Search for the cell housing the specified text and yield its (X, Y) center coordinate. 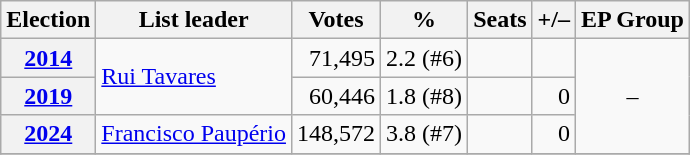
3.8 (#7) (424, 134)
+/– (554, 20)
148,572 (336, 134)
2.2 (#6) (424, 58)
Rui Tavares (194, 77)
Seats (500, 20)
EP Group (632, 20)
Votes (336, 20)
2014 (48, 58)
1.8 (#8) (424, 96)
2024 (48, 134)
% (424, 20)
– (632, 96)
Election (48, 20)
2019 (48, 96)
List leader (194, 20)
71,495 (336, 58)
60,446 (336, 96)
Francisco Paupério (194, 134)
